Output the (X, Y) coordinate of the center of the cell containing the given text.  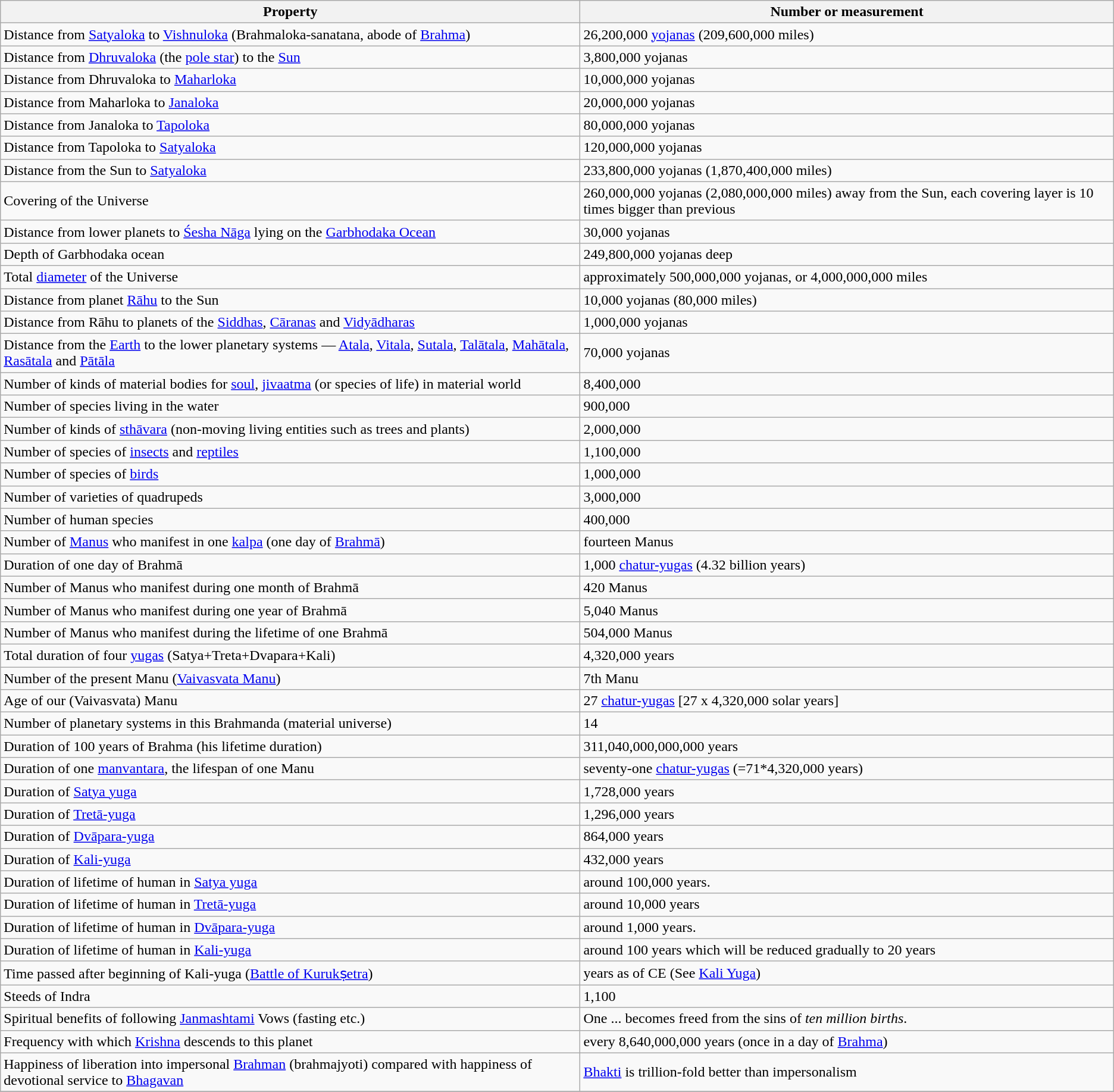
1,100 (847, 996)
Covering of the Universe (290, 201)
Duration of Dvāpara-yuga (290, 837)
Number of Manus who manifest in one kalpa (one day of Brahmā) (290, 542)
70,000 yojanas (847, 353)
20,000,000 yojanas (847, 102)
249,800,000 yojanas deep (847, 254)
7th Manu (847, 678)
80,000,000 yojanas (847, 125)
every 8,640,000,000 years (once in a day of Brahma) (847, 1041)
Number of species living in the water (290, 406)
2,000,000 (847, 429)
Duration of lifetime of human in Tretā-yuga (290, 905)
1,000,000 (847, 474)
432,000 years (847, 859)
10,000,000 yojanas (847, 80)
1,296,000 years (847, 814)
Distance from Dhruvaloka to Maharloka (290, 80)
311,040,000,000,000 years (847, 746)
Duration of 100 years of Brahma (his lifetime duration) (290, 746)
Duration of Satya yuga (290, 791)
1,000 chatur-yugas (4.32 billion years) (847, 565)
Duration of lifetime of human in Dvāpara-yuga (290, 927)
Frequency with which Krishna descends to this planet (290, 1041)
260,000,000 yojanas (2,080,000,000 miles) away from the Sun, each covering layer is 10 times bigger than previous (847, 201)
Total duration of four yugas (Satya+Treta+Dvapara+Kali) (290, 655)
fourteen Manus (847, 542)
27 chatur-yugas [27 x 4,320,000 solar years] (847, 701)
Number of Manus who manifest during one year of Brahmā (290, 610)
Distance from Janaloka to Tapoloka (290, 125)
Distance from Dhruvaloka (the pole star) to the Sun (290, 57)
Number or measurement (847, 12)
Distance from Maharloka to Janaloka (290, 102)
Time passed after beginning of Kali-yuga (Battle of Kurukṣetra) (290, 973)
Duration of lifetime of human in Kali-yuga (290, 950)
120,000,000 yojanas (847, 148)
Number of varieties of quadrupeds (290, 497)
years as of CE (See Kali Yuga) (847, 973)
Number of human species (290, 520)
around 100,000 years. (847, 882)
4,320,000 years (847, 655)
seventy-one chatur-yugas (=71*4,320,000 years) (847, 769)
Property (290, 12)
Number of the present Manu (Vaivasvata Manu) (290, 678)
Duration of one manvantara, the lifespan of one Manu (290, 769)
Duration of Kali-yuga (290, 859)
400,000 (847, 520)
14 (847, 724)
Depth of Garbhodaka ocean (290, 254)
1,100,000 (847, 452)
Bhakti is trillion-fold better than impersonalism (847, 1072)
Happiness of liberation into impersonal Brahman (brahmajyoti) compared with happiness of devotional service to Bhagavan (290, 1072)
Distance from Tapoloka to Satyaloka (290, 148)
Spiritual benefits of following Janmashtami Vows (fasting etc.) (290, 1019)
8,400,000 (847, 384)
1,000,000 yojanas (847, 323)
Duration of lifetime of human in Satya yuga (290, 882)
420 Manus (847, 587)
900,000 (847, 406)
Duration of Tretā-yuga (290, 814)
Number of kinds of sthāvara (non-moving living entities such as trees and plants) (290, 429)
Number of planetary systems in this Brahmanda (material universe) (290, 724)
5,040 Manus (847, 610)
Number of species of insects and reptiles (290, 452)
Age of our (Vaivasvata) Manu (290, 701)
3,000,000 (847, 497)
Steeds of Indra (290, 996)
233,800,000 yojanas (1,870,400,000 miles) (847, 170)
26,200,000 yojanas (209,600,000 miles) (847, 35)
Total diameter of the Universe (290, 277)
Distance from the Sun to Satyaloka (290, 170)
One ... becomes freed from the sins of ten million births. (847, 1019)
10,000 yojanas (80,000 miles) (847, 299)
30,000 yojanas (847, 231)
Distance from planet Rāhu to the Sun (290, 299)
around 1,000 years. (847, 927)
Number of Manus who manifest during one month of Brahmā (290, 587)
1,728,000 years (847, 791)
around 100 years which will be reduced gradually to 20 years (847, 950)
864,000 years (847, 837)
Number of species of birds (290, 474)
Duration of one day of Brahmā (290, 565)
around 10,000 years (847, 905)
3,800,000 yojanas (847, 57)
Number of kinds of material bodies for soul, jivaatma (or species of life) in material world (290, 384)
504,000 Manus (847, 633)
approximately 500,000,000 yojanas, or 4,000,000,000 miles (847, 277)
Number of Manus who manifest during the lifetime of one Brahmā (290, 633)
Distance from lower planets to Śesha Nāga lying on the Garbhodaka Ocean (290, 231)
Distance from Satyaloka to Vishnuloka (Brahmaloka-sanatana, abode of Brahma) (290, 35)
Distance from Rāhu to planets of the Siddhas, Cāranas and Vidyādharas (290, 323)
Distance from the Earth to the lower planetary systems — Atala, Vitala, Sutala, Talātala, Mahātala, Rasātala and Pātāla (290, 353)
